Detect which cell encompasses the target text, then output its [X, Y] center coordinate. 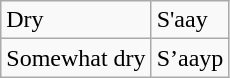
Dry [76, 20]
S’aayp [190, 58]
S'aay [190, 20]
Somewhat dry [76, 58]
